Scan for the cell matching the given text and deliver its (x, y) coordinate at center. 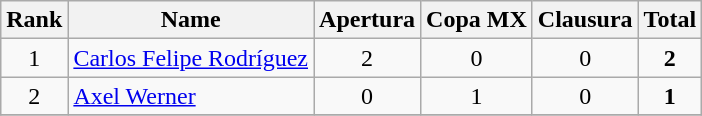
Clausura (585, 20)
Rank (34, 20)
Carlos Felipe Rodríguez (191, 58)
Apertura (368, 20)
Axel Werner (191, 96)
Name (191, 20)
Total (670, 20)
Copa MX (477, 20)
